For the text-containing cell, return its midpoint in (X, Y) coordinate format. 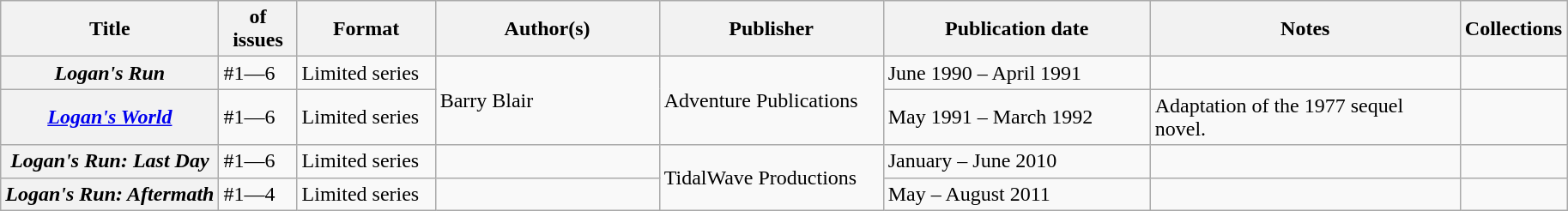
Logan's World (110, 117)
January – June 2010 (1016, 161)
June 1990 – April 1991 (1016, 73)
Logan's Run: Aftermath (110, 194)
Logan's Run (110, 73)
Collections (1513, 29)
Title (110, 29)
#1—4 (257, 194)
Format (366, 29)
Adaptation of the 1977 sequel novel. (1305, 117)
May 1991 – March 1992 (1016, 117)
Adventure Publications (771, 101)
Notes (1305, 29)
Publisher (771, 29)
TidalWave Productions (771, 178)
Logan's Run: Last Day (110, 161)
Publication date (1016, 29)
May – August 2011 (1016, 194)
Barry Blair (548, 101)
Author(s) (548, 29)
of issues (257, 29)
